From the cell containing the given text, extract its center point as (X, Y) coordinate. 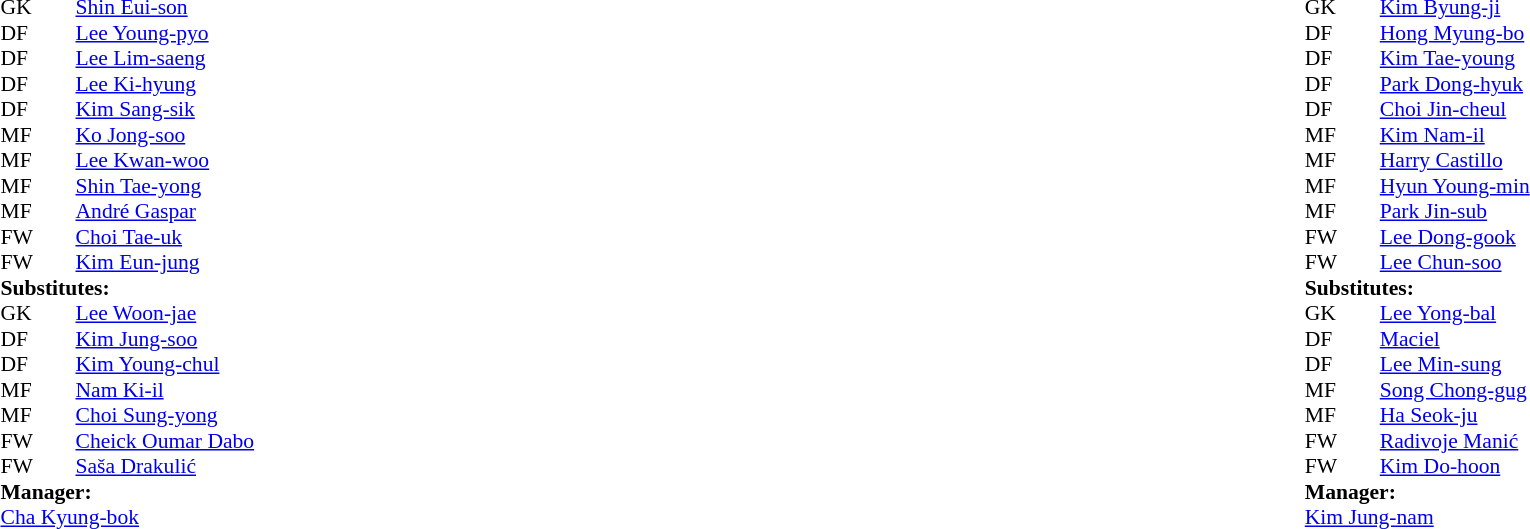
Song Chong-gug (1455, 390)
Lee Min-sung (1455, 365)
Lee Lim-saeng (166, 59)
Kim Do-hoon (1455, 467)
Kim Sang-sik (166, 109)
Hyun Young-min (1455, 186)
Lee Dong-gook (1455, 237)
Saša Drakulić (166, 467)
Park Dong-hyuk (1455, 84)
Kim Eun-jung (166, 263)
Kim Tae-young (1455, 59)
Radivoje Manić (1455, 441)
André Gaspar (166, 211)
Lee Kwan-woo (166, 161)
Nam Ki-il (166, 390)
Kim Young-chul (166, 365)
Ha Seok-ju (1455, 415)
Kim Jung-soo (166, 339)
Lee Yong-bal (1455, 313)
Lee Young-pyo (166, 33)
Lee Chun-soo (1455, 263)
Maciel (1455, 339)
Lee Ki-hyung (166, 84)
Ko Jong-soo (166, 135)
Cheick Oumar Dabo (166, 441)
Shin Tae-yong (166, 186)
Kim Nam-il (1455, 135)
Harry Castillo (1455, 161)
Choi Sung-yong (166, 415)
Lee Woon-jae (166, 313)
Choi Jin-cheul (1455, 109)
Hong Myung-bo (1455, 33)
Choi Tae-uk (166, 237)
Park Jin-sub (1455, 211)
